Return the [x, y] coordinate for the center point of the cell that contains the specified text.  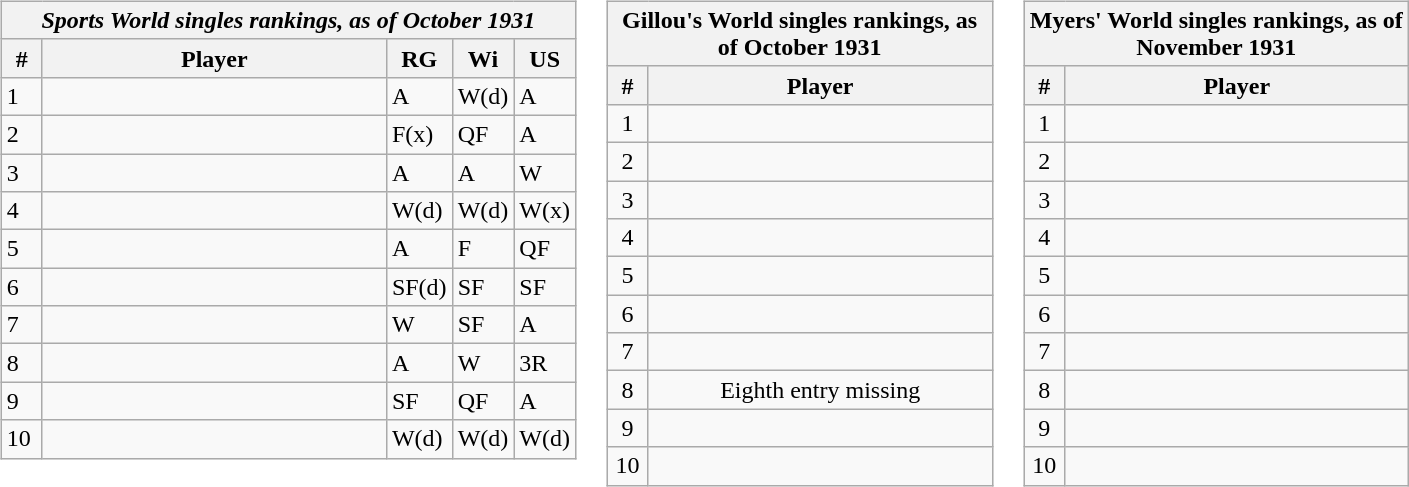
RG [419, 58]
US [545, 58]
3R [545, 363]
F [483, 249]
Myers' World singles rankings, as of November 1931 [1216, 34]
F(x) [419, 134]
Sports World singles rankings, as of October 1931 [288, 20]
Wi [483, 58]
W(x) [545, 211]
Eighth entry missing [820, 390]
SF(d) [419, 287]
Gillou's World singles rankings, as of October 1931 [800, 34]
